Detect which cell encompasses the target text, then output its (X, Y) center coordinate. 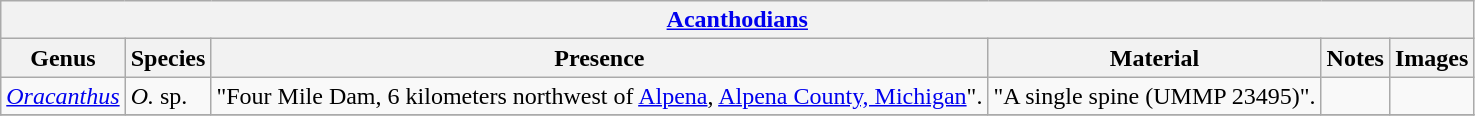
Images (1431, 58)
Species (168, 58)
Notes (1355, 58)
Presence (600, 58)
Material (1154, 58)
"A single spine (UMMP 23495)". (1154, 96)
"Four Mile Dam, 6 kilometers northwest of Alpena, Alpena County, Michigan". (600, 96)
Oracanthus (63, 96)
O. sp. (168, 96)
Genus (63, 58)
Acanthodians (738, 20)
